From the cell containing the given text, extract its center point as (X, Y) coordinate. 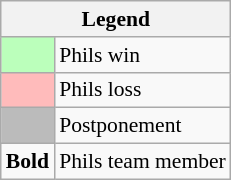
Bold (28, 162)
Phils team member (142, 162)
Phils win (142, 55)
Phils loss (142, 90)
Legend (116, 19)
Postponement (142, 126)
